Find where the given text appears and provide that cell's center as [x, y] coordinate. 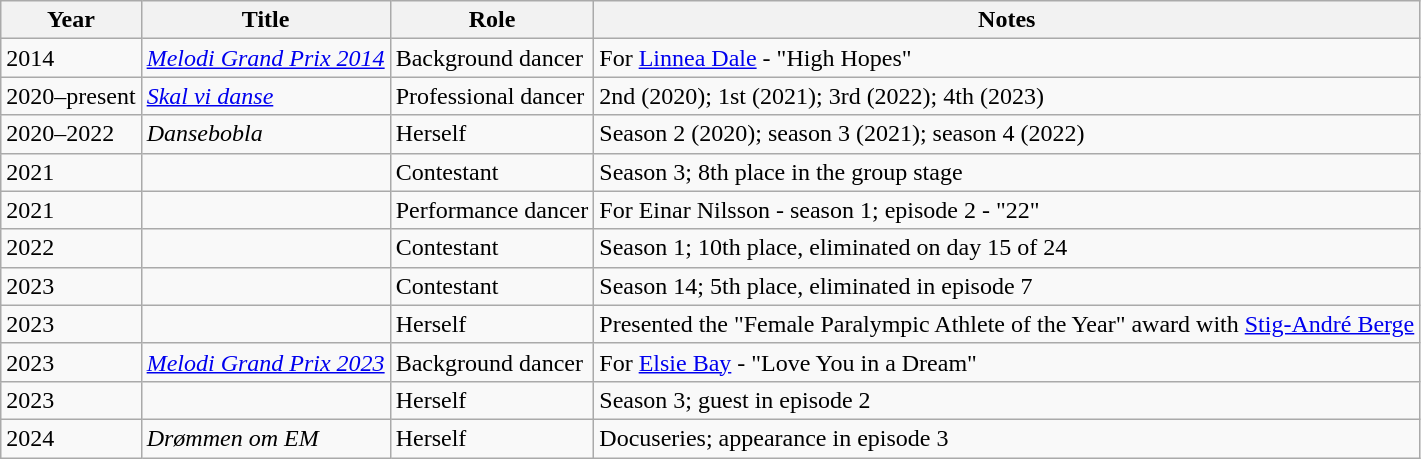
2020–present [71, 96]
Docuseries; appearance in episode 3 [1007, 438]
Title [266, 20]
Melodi Grand Prix 2023 [266, 362]
For Linnea Dale - "High Hopes" [1007, 58]
2nd (2020); 1st (2021); 3rd (2022); 4th (2023) [1007, 96]
Presented the "Female Paralympic Athlete of the Year" award with Stig-André Berge [1007, 324]
Season 1; 10th place, eliminated on day 15 of 24 [1007, 248]
2024 [71, 438]
Performance dancer [492, 210]
For Einar Nilsson - season 1; episode 2 - "22" [1007, 210]
Season 14; 5th place, eliminated in episode 7 [1007, 286]
2014 [71, 58]
For Elsie Bay - "Love You in a Dream" [1007, 362]
Role [492, 20]
Year [71, 20]
Professional dancer [492, 96]
2022 [71, 248]
Season 3; guest in episode 2 [1007, 400]
Skal vi danse [266, 96]
Melodi Grand Prix 2014 [266, 58]
Season 2 (2020); season 3 (2021); season 4 (2022) [1007, 134]
2020–2022 [71, 134]
Drømmen om EM [266, 438]
Dansebobla [266, 134]
Season 3; 8th place in the group stage [1007, 172]
Notes [1007, 20]
